Return the [x, y] coordinate for the center point of the cell that contains the specified text.  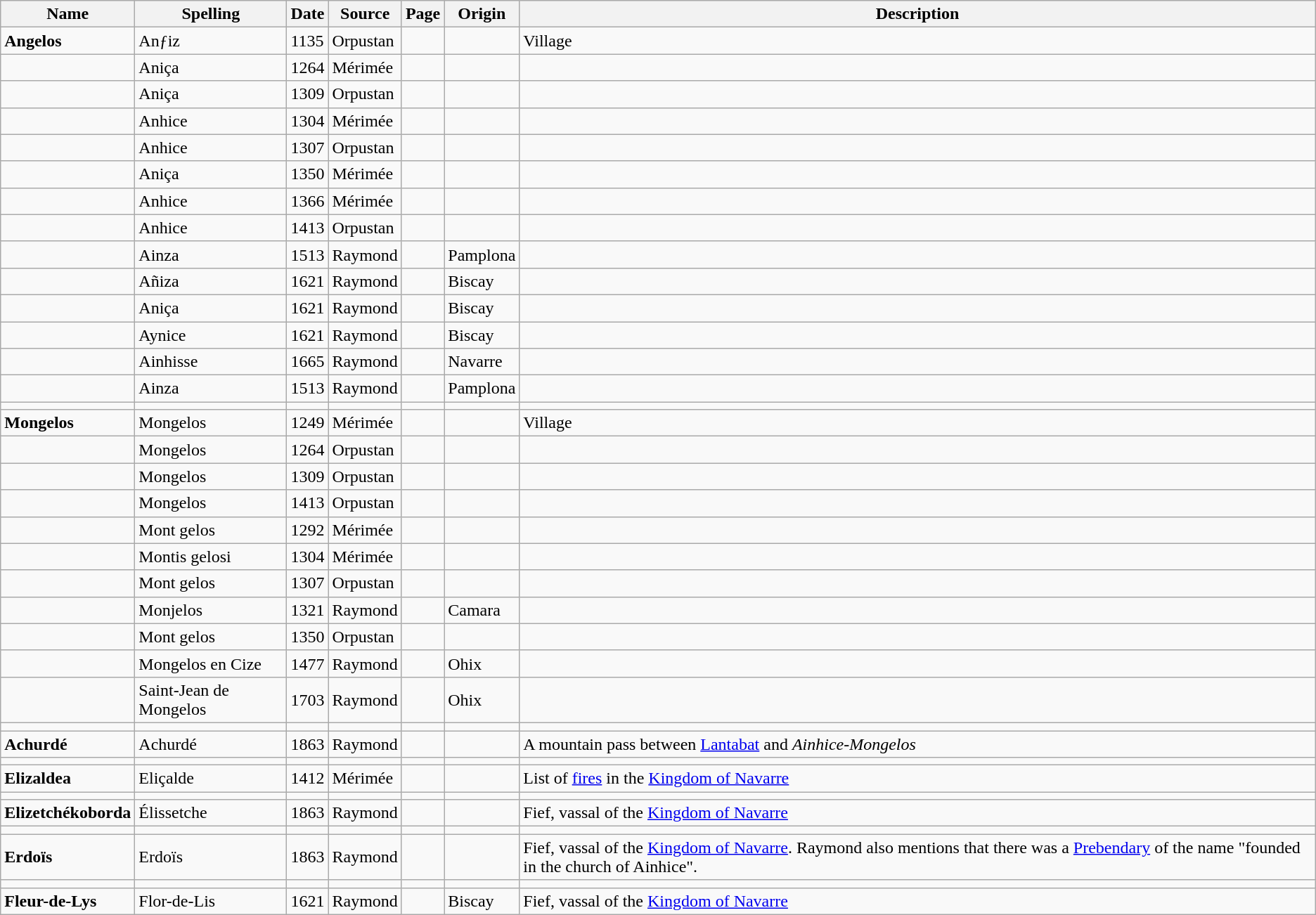
Fleur-de-Lys [67, 901]
List of fires in the Kingdom of Navarre [917, 779]
1321 [308, 610]
Description [917, 14]
Source [365, 14]
Saint-Jean de Mongelos [211, 700]
Navarre [482, 362]
Montis gelosi [211, 557]
1703 [308, 700]
Date [308, 14]
Angelos [67, 41]
Spelling [211, 14]
Añiza [211, 281]
1292 [308, 530]
Page [422, 14]
1135 [308, 41]
Aynice [211, 335]
Ainhisse [211, 362]
Monjelos [211, 610]
A mountain pass between Lantabat and Ainhice-Mongelos [917, 744]
Mongelos en Cize [211, 663]
1477 [308, 663]
Origin [482, 14]
Fief, vassal of the Kingdom of Navarre. Raymond also mentions that there was a Prebendary of the name "founded in the church of Ainhice". [917, 857]
Élissetche [211, 813]
Anƒiz [211, 41]
1412 [308, 779]
Elizaldea [67, 779]
Flor-de-Lis [211, 901]
Camara [482, 610]
Name [67, 14]
Elizetchékoborda [67, 813]
1249 [308, 423]
1366 [308, 201]
1665 [308, 362]
Eliçalde [211, 779]
